From the cell containing the given text, extract its center point as [X, Y] coordinate. 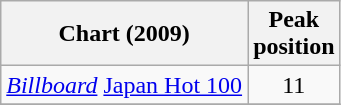
11 [294, 85]
Billboard Japan Hot 100 [124, 85]
Peakposition [294, 34]
Chart (2009) [124, 34]
